Locate the cell with the specified text and output its (X, Y) center coordinate. 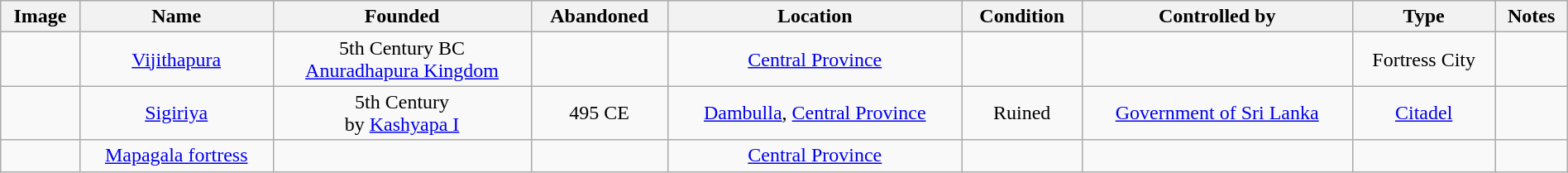
Notes (1532, 17)
5th Century BCAnuradhapura Kingdom (402, 60)
Controlled by (1217, 17)
Abandoned (599, 17)
Government of Sri Lanka (1217, 113)
Dambulla, Central Province (815, 113)
Location (815, 17)
Name (176, 17)
5th Centuryby Kashyapa I (402, 113)
Mapagala fortress (176, 156)
Sigiriya (176, 113)
Condition (1022, 17)
Citadel (1424, 113)
Founded (402, 17)
Ruined (1022, 113)
495 CE (599, 113)
Image (41, 17)
Fortress City (1424, 60)
Type (1424, 17)
Vijithapura (176, 60)
